Return the (x, y) coordinate for the center point of the cell that contains the specified text.  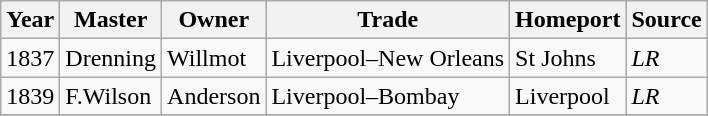
St Johns (568, 58)
Owner (214, 20)
Trade (388, 20)
Master (111, 20)
Homeport (568, 20)
Year (30, 20)
Liverpool–Bombay (388, 96)
F.Wilson (111, 96)
Liverpool (568, 96)
Source (666, 20)
Liverpool–New Orleans (388, 58)
Drenning (111, 58)
Willmot (214, 58)
1837 (30, 58)
1839 (30, 96)
Anderson (214, 96)
